Find where the given text appears and provide that cell's center as [x, y] coordinate. 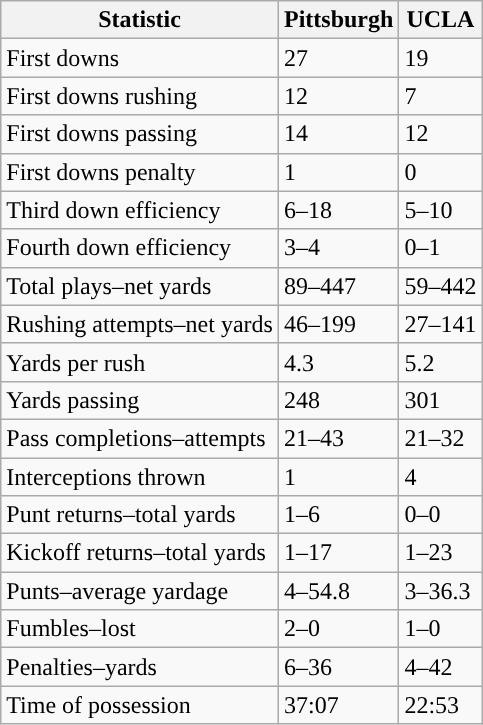
Statistic [140, 20]
Penalties–yards [140, 667]
248 [338, 400]
4 [440, 477]
Kickoff returns–total yards [140, 553]
4–54.8 [338, 591]
4.3 [338, 362]
2–0 [338, 629]
3–4 [338, 248]
Yards passing [140, 400]
5–10 [440, 210]
0–0 [440, 515]
Punt returns–total yards [140, 515]
Rushing attempts–net yards [140, 324]
Third down efficiency [140, 210]
First downs [140, 58]
6–36 [338, 667]
1–0 [440, 629]
UCLA [440, 20]
First downs penalty [140, 172]
First downs rushing [140, 96]
1–6 [338, 515]
19 [440, 58]
1–17 [338, 553]
3–36.3 [440, 591]
59–442 [440, 286]
Fumbles–lost [140, 629]
0–1 [440, 248]
Fourth down efficiency [140, 248]
First downs passing [140, 134]
46–199 [338, 324]
27–141 [440, 324]
Punts–average yardage [140, 591]
5.2 [440, 362]
6–18 [338, 210]
0 [440, 172]
4–42 [440, 667]
Yards per rush [140, 362]
22:53 [440, 705]
37:07 [338, 705]
301 [440, 400]
Pass completions–attempts [140, 438]
Interceptions thrown [140, 477]
21–32 [440, 438]
21–43 [338, 438]
Total plays–net yards [140, 286]
Pittsburgh [338, 20]
89–447 [338, 286]
7 [440, 96]
Time of possession [140, 705]
1–23 [440, 553]
27 [338, 58]
14 [338, 134]
